Find where the given text appears and provide that cell's center as [x, y] coordinate. 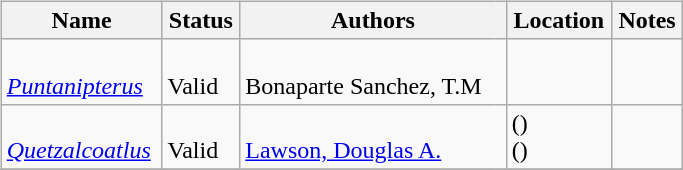
Authors [373, 20]
Notes [648, 20]
Bonaparte Sanchez, T.M [368, 72]
()() [558, 136]
Puntanipterus [82, 72]
Quetzalcoatlus [82, 136]
Name [82, 20]
Status [201, 20]
Location [558, 20]
Lawson, Douglas A. [368, 136]
